Capture the cell that displays the provided text and extract its (X, Y) central coordinate. 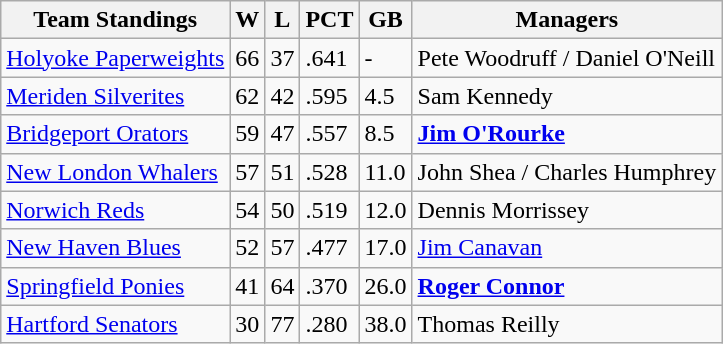
37 (282, 58)
Sam Kennedy (567, 96)
Dennis Morrissey (567, 210)
Hartford Senators (116, 324)
41 (248, 286)
4.5 (386, 96)
- (386, 58)
50 (282, 210)
Managers (567, 20)
11.0 (386, 172)
New Haven Blues (116, 248)
L (282, 20)
.280 (330, 324)
Jim Canavan (567, 248)
8.5 (386, 134)
.477 (330, 248)
38.0 (386, 324)
New London Whalers (116, 172)
30 (248, 324)
Bridgeport Orators (116, 134)
.557 (330, 134)
.528 (330, 172)
.519 (330, 210)
.370 (330, 286)
PCT (330, 20)
77 (282, 324)
Springfield Ponies (116, 286)
John Shea / Charles Humphrey (567, 172)
Meriden Silverites (116, 96)
GB (386, 20)
17.0 (386, 248)
52 (248, 248)
W (248, 20)
66 (248, 58)
Holyoke Paperweights (116, 58)
51 (282, 172)
Thomas Reilly (567, 324)
26.0 (386, 286)
47 (282, 134)
12.0 (386, 210)
42 (282, 96)
Team Standings (116, 20)
Pete Woodruff / Daniel O'Neill (567, 58)
59 (248, 134)
.641 (330, 58)
54 (248, 210)
62 (248, 96)
Jim O'Rourke (567, 134)
64 (282, 286)
Roger Connor (567, 286)
Norwich Reds (116, 210)
.595 (330, 96)
